Locate the cell with the specified text and output its [x, y] center coordinate. 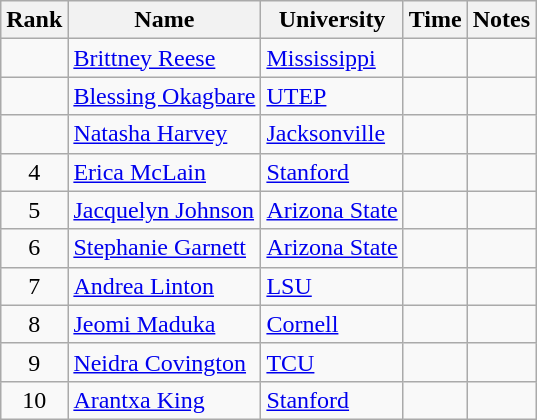
University [332, 20]
LSU [332, 286]
7 [34, 286]
8 [34, 324]
5 [34, 210]
Stephanie Garnett [164, 248]
Time [435, 20]
Cornell [332, 324]
4 [34, 172]
UTEP [332, 96]
Brittney Reese [164, 58]
Jeomi Maduka [164, 324]
Rank [34, 20]
Name [164, 20]
TCU [332, 362]
Erica McLain [164, 172]
Mississippi [332, 58]
9 [34, 362]
Blessing Okagbare [164, 96]
6 [34, 248]
Natasha Harvey [164, 134]
Jacksonville [332, 134]
Andrea Linton [164, 286]
Neidra Covington [164, 362]
10 [34, 400]
Arantxa King [164, 400]
Notes [501, 20]
Jacquelyn Johnson [164, 210]
